Return (X, Y) of the center of cell containing provided text 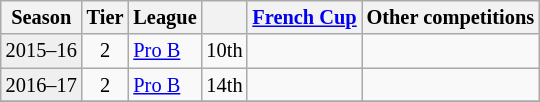
League (164, 17)
2016–17 (42, 85)
Tier (106, 17)
Other competitions (450, 17)
2015–16 (42, 51)
French Cup (304, 17)
14th (225, 85)
10th (225, 51)
Season (42, 17)
